Find where the given text appears and provide that cell's center as (x, y) coordinate. 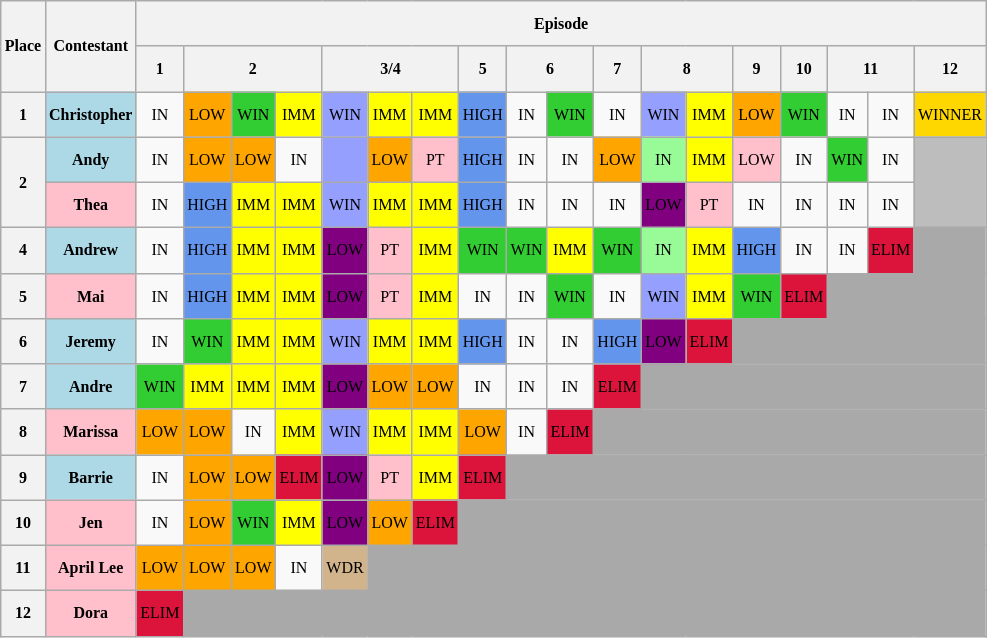
Place (23, 46)
Andrew (90, 250)
4 (23, 250)
Andre (90, 386)
Jen (90, 522)
Mai (90, 296)
Barrie (90, 476)
WDR (344, 568)
Dora (90, 612)
Contestant (90, 46)
Thea (90, 204)
3/4 (390, 68)
Episode (560, 22)
Jeremy (90, 340)
Andy (90, 160)
Christopher (90, 114)
Marissa (90, 432)
April Lee (90, 568)
WINNER (950, 114)
